Capture the cell that displays the provided text and extract its [X, Y] central coordinate. 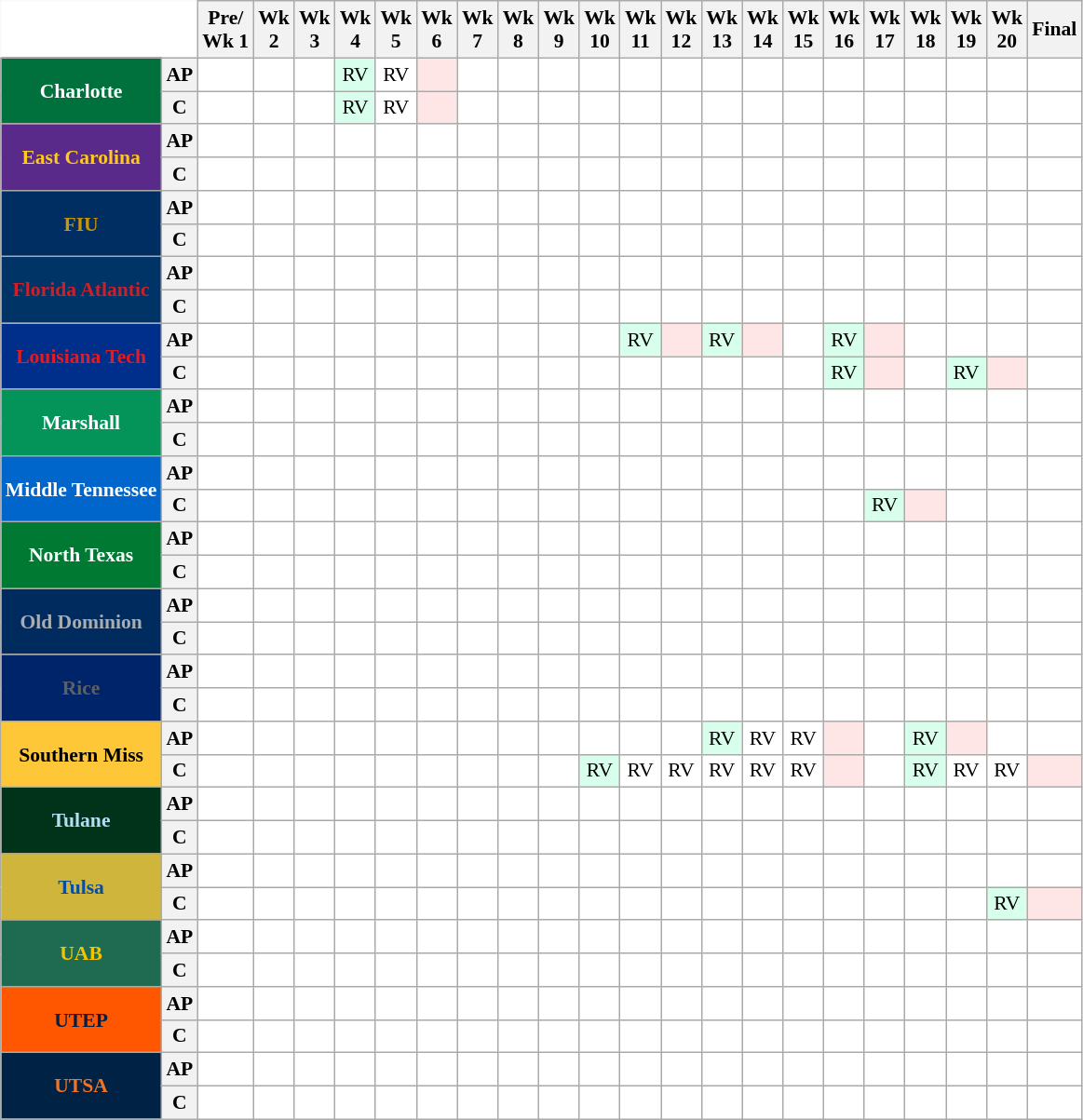
Wk19 [967, 30]
Wk15 [804, 30]
Louisiana Tech [82, 356]
Charlotte [82, 91]
North Texas [82, 555]
Wk13 [722, 30]
Final [1054, 30]
Wk20 [1007, 30]
Wk3 [315, 30]
Wk10 [600, 30]
Wk2 [274, 30]
Florida Atlantic [82, 290]
Wk12 [682, 30]
Tulsa [82, 886]
Wk7 [478, 30]
Tulane [82, 821]
Old Dominion [82, 622]
Wk5 [396, 30]
UTEP [82, 1020]
Wk11 [641, 30]
Wk9 [559, 30]
Rice [82, 689]
Middle Tennessee [82, 490]
Pre/Wk 1 [225, 30]
Wk17 [885, 30]
Wk8 [519, 30]
Wk4 [356, 30]
Southern Miss [82, 754]
Wk6 [437, 30]
FIU [82, 223]
East Carolina [82, 158]
Wk14 [763, 30]
Wk18 [926, 30]
Marshall [82, 423]
UTSA [82, 1086]
UAB [82, 953]
Wk16 [844, 30]
